Return (X, Y) of the center of cell containing provided text 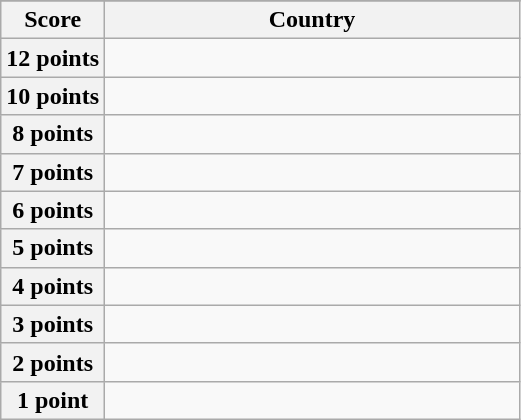
5 points (53, 248)
3 points (53, 324)
4 points (53, 286)
6 points (53, 210)
Country (312, 20)
10 points (53, 96)
8 points (53, 134)
12 points (53, 58)
Score (53, 20)
2 points (53, 362)
1 point (53, 400)
7 points (53, 172)
